From the cell containing the given text, extract its center point as (x, y) coordinate. 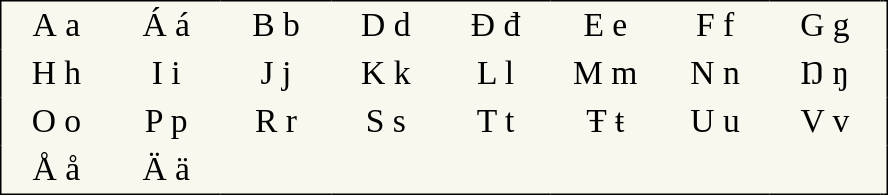
M m (605, 74)
V v (825, 122)
F f (715, 26)
T t (496, 122)
K k (386, 74)
I i (166, 74)
G g (825, 26)
D d (386, 26)
B b (276, 26)
E e (605, 26)
Å å (56, 170)
L l (496, 74)
N n (715, 74)
R r (276, 122)
P p (166, 122)
J j (276, 74)
Ŋ ŋ (825, 74)
H h (56, 74)
O o (56, 122)
Á á (166, 26)
S s (386, 122)
А а (56, 26)
U u (715, 122)
Ä ä (166, 170)
Đ đ (496, 26)
Ŧ ŧ (605, 122)
